Search for the cell housing the specified text and yield its [x, y] center coordinate. 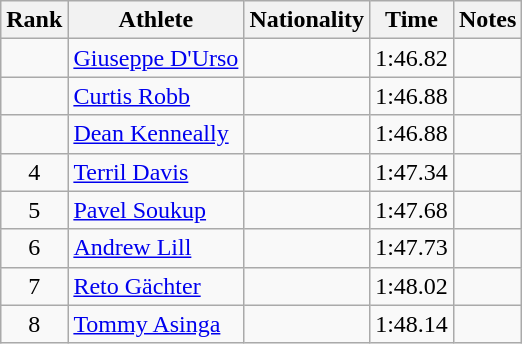
Pavel Soukup [156, 210]
Nationality [307, 20]
8 [34, 324]
Time [412, 20]
5 [34, 210]
1:47.68 [412, 210]
Rank [34, 20]
Tommy Asinga [156, 324]
7 [34, 286]
Reto Gächter [156, 286]
1:47.34 [412, 172]
Terril Davis [156, 172]
Curtis Robb [156, 96]
Andrew Lill [156, 248]
1:46.82 [412, 58]
6 [34, 248]
Giuseppe D'Urso [156, 58]
1:48.14 [412, 324]
Dean Kenneally [156, 134]
1:48.02 [412, 286]
1:47.73 [412, 248]
Notes [487, 20]
4 [34, 172]
Athlete [156, 20]
